From the cell containing the given text, extract its center point as [X, Y] coordinate. 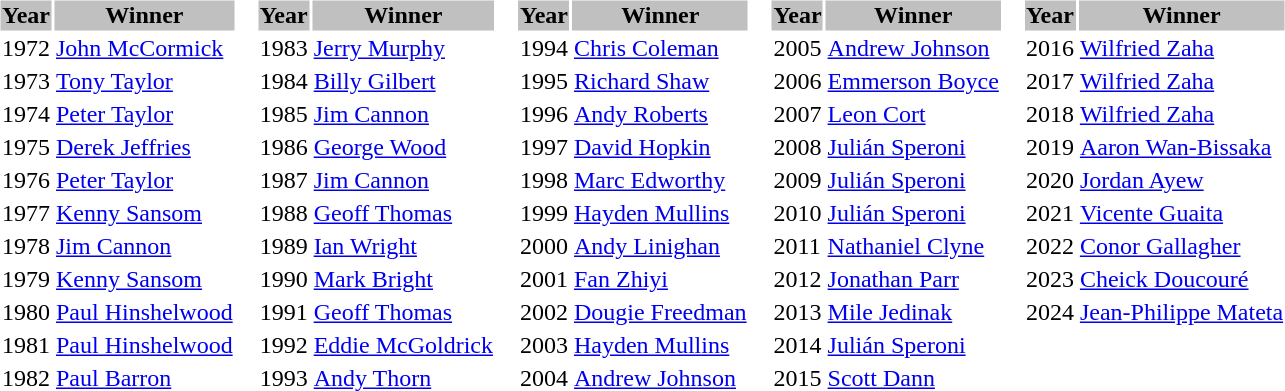
2016 [1050, 49]
1977 [26, 213]
Andrew Johnson [913, 49]
Billy Gilbert [403, 81]
Jean-Philippe Mateta [1181, 313]
2012 [798, 279]
1985 [284, 115]
2022 [1050, 247]
2009 [798, 181]
2005 [798, 49]
2003 [544, 345]
Tony Taylor [144, 81]
1981 [26, 345]
George Wood [403, 147]
2008 [798, 147]
1996 [544, 115]
1972 [26, 49]
Fan Zhiyi [660, 279]
1973 [26, 81]
1995 [544, 81]
2021 [1050, 213]
Richard Shaw [660, 81]
David Hopkin [660, 147]
Dougie Freedman [660, 313]
1994 [544, 49]
Jerry Murphy [403, 49]
Mark Bright [403, 279]
1975 [26, 147]
1979 [26, 279]
1984 [284, 81]
1976 [26, 181]
Marc Edworthy [660, 181]
1974 [26, 115]
2002 [544, 313]
Nathaniel Clyne [913, 247]
2024 [1050, 313]
2006 [798, 81]
Aaron Wan-Bissaka [1181, 147]
2019 [1050, 147]
Eddie McGoldrick [403, 345]
Cheick Doucouré [1181, 279]
1980 [26, 313]
1992 [284, 345]
Derek Jeffries [144, 147]
Ian Wright [403, 247]
2007 [798, 115]
Jordan Ayew [1181, 181]
1989 [284, 247]
Leon Cort [913, 115]
Mile Jedinak [913, 313]
2020 [1050, 181]
1998 [544, 181]
2013 [798, 313]
2001 [544, 279]
1987 [284, 181]
2023 [1050, 279]
1978 [26, 247]
1997 [544, 147]
Conor Gallagher [1181, 247]
1999 [544, 213]
1990 [284, 279]
1988 [284, 213]
2011 [798, 247]
2018 [1050, 115]
2000 [544, 247]
John McCormick [144, 49]
Andy Roberts [660, 115]
2017 [1050, 81]
Emmerson Boyce [913, 81]
1991 [284, 313]
1986 [284, 147]
2010 [798, 213]
1983 [284, 49]
Jonathan Parr [913, 279]
Chris Coleman [660, 49]
2014 [798, 345]
Andy Linighan [660, 247]
Vicente Guaita [1181, 213]
